Return the [X, Y] coordinate for the center point of the cell that contains the specified text.  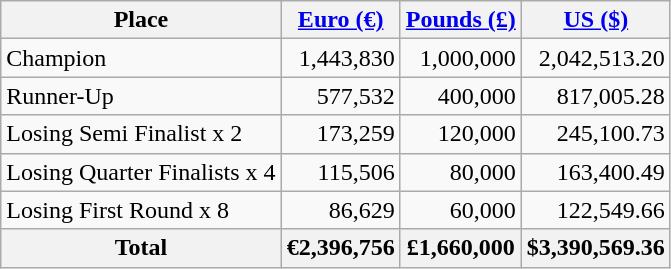
1,443,830 [340, 58]
Champion [141, 58]
115,506 [340, 172]
60,000 [460, 210]
Pounds (£) [460, 20]
Runner-Up [141, 96]
120,000 [460, 134]
122,549.66 [596, 210]
Losing Quarter Finalists x 4 [141, 172]
€2,396,756 [340, 248]
163,400.49 [596, 172]
$3,390,569.36 [596, 248]
400,000 [460, 96]
Losing Semi Finalist x 2 [141, 134]
245,100.73 [596, 134]
Place [141, 20]
Total [141, 248]
86,629 [340, 210]
577,532 [340, 96]
2,042,513.20 [596, 58]
Losing First Round x 8 [141, 210]
Euro (€) [340, 20]
US ($) [596, 20]
817,005.28 [596, 96]
1,000,000 [460, 58]
173,259 [340, 134]
£1,660,000 [460, 248]
80,000 [460, 172]
